Extract the [x, y] coordinate from the center of the cell holding the provided text.  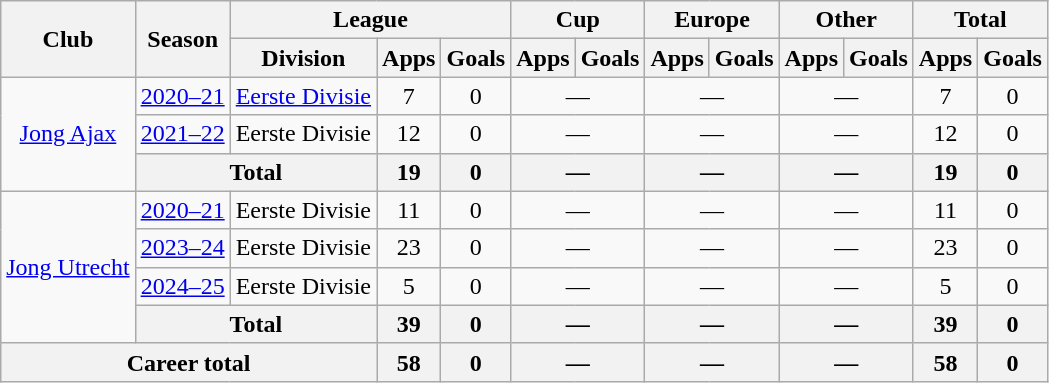
Season [182, 39]
League [370, 20]
2024–25 [182, 286]
Other [846, 20]
Career total [189, 362]
Jong Ajax [68, 134]
Division [303, 58]
Jong Utrecht [68, 267]
Cup [578, 20]
Club [68, 39]
2023–24 [182, 248]
2021–22 [182, 134]
Europe [712, 20]
